Capture the cell that displays the provided text and extract its (x, y) central coordinate. 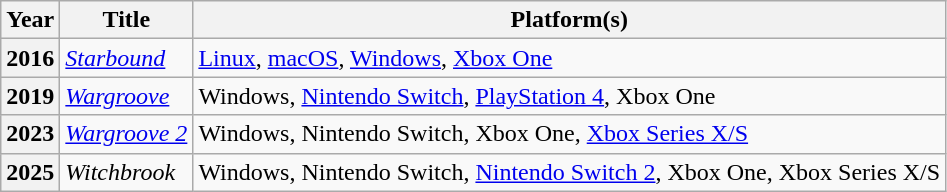
2019 (30, 96)
Wargroove 2 (126, 134)
Starbound (126, 58)
2023 (30, 134)
Windows, Nintendo Switch, PlayStation 4, Xbox One (570, 96)
Windows, Nintendo Switch, Nintendo Switch 2, Xbox One, Xbox Series X/S (570, 172)
Year (30, 20)
Linux, macOS, Windows, Xbox One (570, 58)
Platform(s) (570, 20)
2025 (30, 172)
Wargroove (126, 96)
Witchbrook (126, 172)
Windows, Nintendo Switch, Xbox One, Xbox Series X/S (570, 134)
Title (126, 20)
2016 (30, 58)
